Find where the given text appears and provide that cell's center as (x, y) coordinate. 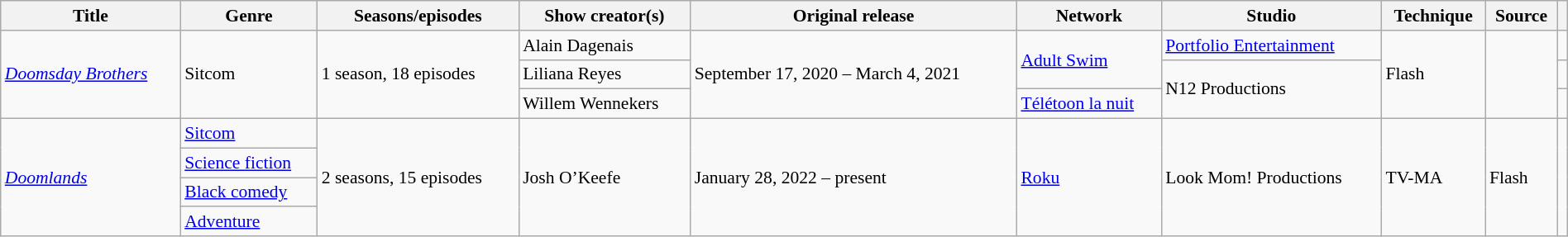
Télétoon la nuit (1088, 104)
Look Mom! Productions (1271, 178)
Doomsday Brothers (91, 74)
Josh O’Keefe (605, 178)
Technique (1432, 16)
Liliana Reyes (605, 74)
Science fiction (249, 163)
Roku (1088, 178)
Black comedy (249, 192)
Willem Wennekers (605, 104)
Original release (853, 16)
Portfolio Entertainment (1271, 45)
September 17, 2020 – March 4, 2021 (853, 74)
Seasons/episodes (418, 16)
Alain Dagenais (605, 45)
Studio (1271, 16)
Doomlands (91, 178)
2 seasons, 15 episodes (418, 178)
January 28, 2022 – present (853, 178)
N12 Productions (1271, 89)
Network (1088, 16)
Title (91, 16)
TV-MA (1432, 178)
Adult Swim (1088, 59)
Adventure (249, 222)
Genre (249, 16)
Show creator(s) (605, 16)
1 season, 18 episodes (418, 74)
Source (1522, 16)
